Output the [x, y] coordinate of the center of the cell containing the given text.  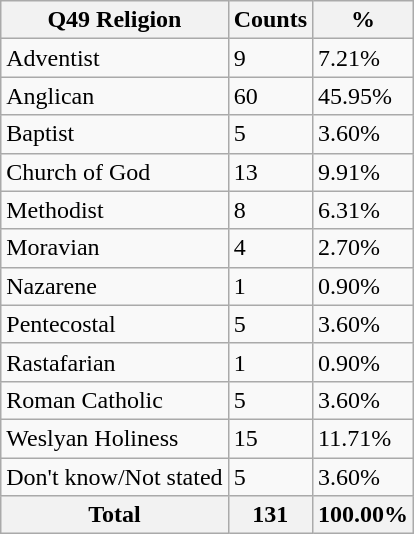
Don't know/Not stated [114, 477]
Roman Catholic [114, 400]
Counts [270, 20]
45.95% [364, 96]
60 [270, 96]
4 [270, 248]
Total [114, 515]
Moravian [114, 248]
Anglican [114, 96]
6.31% [364, 210]
15 [270, 438]
Church of God [114, 172]
2.70% [364, 248]
8 [270, 210]
% [364, 20]
13 [270, 172]
11.71% [364, 438]
Methodist [114, 210]
9 [270, 58]
Baptist [114, 134]
Adventist [114, 58]
Rastafarian [114, 362]
Q49 Religion [114, 20]
100.00% [364, 515]
9.91% [364, 172]
131 [270, 515]
Weslyan Holiness [114, 438]
Pentecostal [114, 324]
7.21% [364, 58]
Nazarene [114, 286]
